Detect which cell encompasses the target text, then output its [x, y] center coordinate. 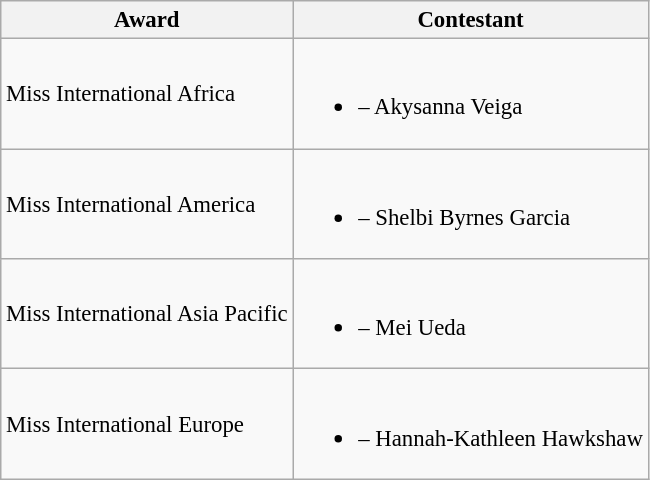
– Shelbi Byrnes Garcia [470, 204]
Miss International America [147, 204]
Miss International Asia Pacific [147, 314]
Miss International Europe [147, 424]
Award [147, 20]
Contestant [470, 20]
Miss International Africa [147, 94]
– Hannah-Kathleen Hawkshaw [470, 424]
– Akysanna Veiga [470, 94]
– Mei Ueda [470, 314]
